Output the [x, y] coordinate of the center of the cell containing the given text.  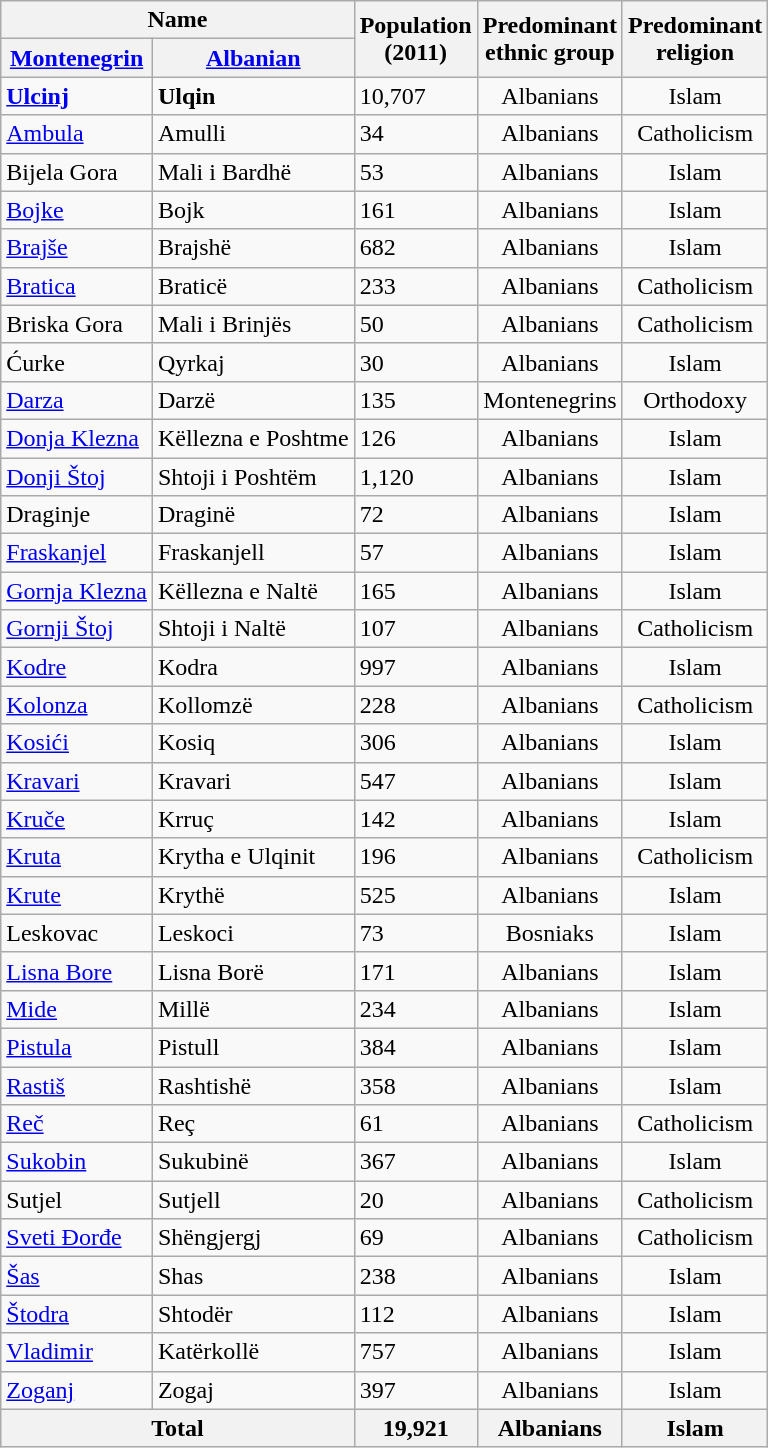
161 [416, 210]
Krytha e Ulqinit [253, 857]
238 [416, 1276]
Fraskanjell [253, 553]
397 [416, 1390]
Bojke [77, 210]
Shas [253, 1276]
Reç [253, 1124]
Montenegrin [77, 58]
Amulli [253, 134]
Sutjel [77, 1200]
Katërkollë [253, 1352]
Albanian [253, 58]
Sukobin [77, 1162]
Reč [77, 1124]
61 [416, 1124]
10,707 [416, 96]
228 [416, 705]
34 [416, 134]
Brajshë [253, 248]
20 [416, 1200]
Sveti Đorđe [77, 1238]
Shtoji i Naltë [253, 629]
Draginje [77, 515]
Population (2011) [416, 39]
525 [416, 895]
Darza [77, 400]
Këllezna e Poshtme [253, 438]
Montenegrins [550, 400]
Pistull [253, 1047]
53 [416, 172]
Predominant religion [694, 39]
57 [416, 553]
171 [416, 971]
Shtodër [253, 1314]
142 [416, 819]
233 [416, 286]
19,921 [416, 1428]
Ambula [77, 134]
126 [416, 438]
30 [416, 362]
757 [416, 1352]
Bijela Gora [77, 172]
Predominant ethnic group [550, 39]
Zoganj [77, 1390]
Kodre [77, 667]
682 [416, 248]
Ćurke [77, 362]
Bojk [253, 210]
Braticë [253, 286]
Shëngjergj [253, 1238]
Krythë [253, 895]
384 [416, 1047]
Total [178, 1428]
165 [416, 591]
306 [416, 743]
Lisna Bore [77, 971]
997 [416, 667]
Bratica [77, 286]
Mide [77, 1009]
196 [416, 857]
Bosniaks [550, 933]
Štodra [77, 1314]
Rashtishë [253, 1085]
Name [178, 20]
Šas [77, 1276]
Shtoji i Poshtëm [253, 477]
69 [416, 1238]
Rastiš [77, 1085]
Mali i Brinjës [253, 324]
Qyrkaj [253, 362]
Gornja Klezna [77, 591]
112 [416, 1314]
Orthodoxy [694, 400]
135 [416, 400]
107 [416, 629]
72 [416, 515]
Sutjell [253, 1200]
Lisna Borë [253, 971]
Krruç [253, 819]
Krute [77, 895]
Darzë [253, 400]
Fraskanjel [77, 553]
Leskoci [253, 933]
Draginë [253, 515]
1,120 [416, 477]
73 [416, 933]
Donji Štoj [77, 477]
Donja Klezna [77, 438]
547 [416, 781]
Këllezna e Naltë [253, 591]
Zogaj [253, 1390]
358 [416, 1085]
Millë [253, 1009]
Ulcinj [77, 96]
Brajše [77, 248]
Kodra [253, 667]
367 [416, 1162]
Pistula [77, 1047]
50 [416, 324]
Kruta [77, 857]
Ulqin [253, 96]
Kruče [77, 819]
Leskovac [77, 933]
Gornji Štoj [77, 629]
Sukubinë [253, 1162]
Kolonza [77, 705]
Kosići [77, 743]
Mali i Bardhë [253, 172]
234 [416, 1009]
Briska Gora [77, 324]
Kosiq [253, 743]
Vladimir [77, 1352]
Kollomzë [253, 705]
